Output the (X, Y) coordinate of the center of the cell containing the given text.  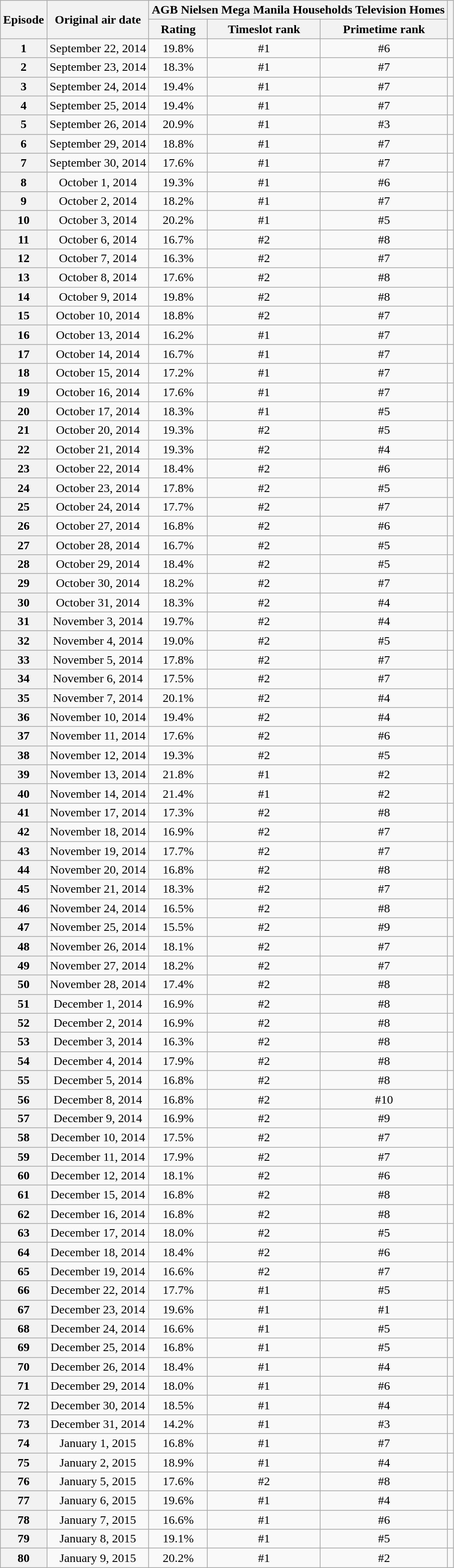
32 (24, 641)
20 (24, 411)
63 (24, 1233)
15.5% (179, 927)
October 9, 2014 (98, 297)
December 4, 2014 (98, 1061)
64 (24, 1252)
October 8, 2014 (98, 278)
59 (24, 1156)
21.8% (179, 774)
December 5, 2014 (98, 1080)
September 25, 2014 (98, 105)
45 (24, 889)
21.4% (179, 793)
October 22, 2014 (98, 468)
December 29, 2014 (98, 1386)
60 (24, 1176)
73 (24, 1424)
21 (24, 430)
43 (24, 851)
November 26, 2014 (98, 946)
#10 (384, 1099)
January 6, 2015 (98, 1501)
October 16, 2014 (98, 392)
44 (24, 870)
October 2, 2014 (98, 201)
46 (24, 908)
58 (24, 1137)
December 19, 2014 (98, 1271)
66 (24, 1290)
13 (24, 278)
35 (24, 698)
40 (24, 793)
January 2, 2015 (98, 1463)
Rating (179, 29)
17.2% (179, 373)
26 (24, 526)
30 (24, 602)
December 25, 2014 (98, 1348)
2 (24, 67)
December 3, 2014 (98, 1042)
December 24, 2014 (98, 1329)
72 (24, 1405)
62 (24, 1214)
September 22, 2014 (98, 48)
December 31, 2014 (98, 1424)
October 21, 2014 (98, 449)
October 15, 2014 (98, 373)
September 24, 2014 (98, 86)
54 (24, 1061)
September 26, 2014 (98, 125)
34 (24, 679)
27 (24, 545)
Timeslot rank (264, 29)
25 (24, 507)
18.5% (179, 1405)
October 28, 2014 (98, 545)
22 (24, 449)
AGB Nielsen Mega Manila Households Television Homes (298, 10)
11 (24, 239)
51 (24, 1004)
November 13, 2014 (98, 774)
39 (24, 774)
17.4% (179, 985)
December 30, 2014 (98, 1405)
October 6, 2014 (98, 239)
10 (24, 220)
15 (24, 316)
September 30, 2014 (98, 163)
80 (24, 1558)
71 (24, 1386)
January 8, 2015 (98, 1539)
74 (24, 1443)
8 (24, 182)
14 (24, 297)
October 7, 2014 (98, 259)
19.1% (179, 1539)
November 19, 2014 (98, 851)
October 29, 2014 (98, 564)
37 (24, 736)
Original air date (98, 20)
50 (24, 985)
52 (24, 1023)
October 24, 2014 (98, 507)
September 29, 2014 (98, 144)
October 13, 2014 (98, 335)
20.1% (179, 698)
1 (24, 48)
68 (24, 1329)
49 (24, 966)
55 (24, 1080)
42 (24, 831)
October 23, 2014 (98, 488)
January 7, 2015 (98, 1520)
4 (24, 105)
18.9% (179, 1463)
November 6, 2014 (98, 679)
56 (24, 1099)
November 4, 2014 (98, 641)
November 21, 2014 (98, 889)
28 (24, 564)
October 27, 2014 (98, 526)
48 (24, 946)
3 (24, 86)
76 (24, 1482)
19 (24, 392)
7 (24, 163)
October 30, 2014 (98, 583)
December 2, 2014 (98, 1023)
70 (24, 1367)
December 11, 2014 (98, 1156)
17.3% (179, 812)
November 11, 2014 (98, 736)
November 24, 2014 (98, 908)
18 (24, 373)
January 5, 2015 (98, 1482)
33 (24, 660)
September 23, 2014 (98, 67)
December 17, 2014 (98, 1233)
December 26, 2014 (98, 1367)
Episode (24, 20)
20.9% (179, 125)
October 31, 2014 (98, 602)
October 1, 2014 (98, 182)
17 (24, 354)
December 15, 2014 (98, 1195)
14.2% (179, 1424)
67 (24, 1309)
December 18, 2014 (98, 1252)
16.5% (179, 908)
53 (24, 1042)
77 (24, 1501)
November 10, 2014 (98, 717)
January 9, 2015 (98, 1558)
61 (24, 1195)
75 (24, 1463)
November 14, 2014 (98, 793)
December 23, 2014 (98, 1309)
November 27, 2014 (98, 966)
Primetime rank (384, 29)
October 17, 2014 (98, 411)
December 12, 2014 (98, 1176)
23 (24, 468)
December 22, 2014 (98, 1290)
October 20, 2014 (98, 430)
19.7% (179, 622)
December 8, 2014 (98, 1099)
78 (24, 1520)
December 16, 2014 (98, 1214)
41 (24, 812)
69 (24, 1348)
November 12, 2014 (98, 755)
47 (24, 927)
6 (24, 144)
38 (24, 755)
December 10, 2014 (98, 1137)
November 25, 2014 (98, 927)
November 3, 2014 (98, 622)
16 (24, 335)
19.0% (179, 641)
November 20, 2014 (98, 870)
79 (24, 1539)
December 9, 2014 (98, 1118)
November 17, 2014 (98, 812)
January 1, 2015 (98, 1443)
November 7, 2014 (98, 698)
October 14, 2014 (98, 354)
12 (24, 259)
16.2% (179, 335)
October 3, 2014 (98, 220)
9 (24, 201)
29 (24, 583)
36 (24, 717)
November 28, 2014 (98, 985)
December 1, 2014 (98, 1004)
24 (24, 488)
November 5, 2014 (98, 660)
31 (24, 622)
5 (24, 125)
65 (24, 1271)
57 (24, 1118)
October 10, 2014 (98, 316)
November 18, 2014 (98, 831)
